Detect which cell encompasses the target text, then output its [X, Y] center coordinate. 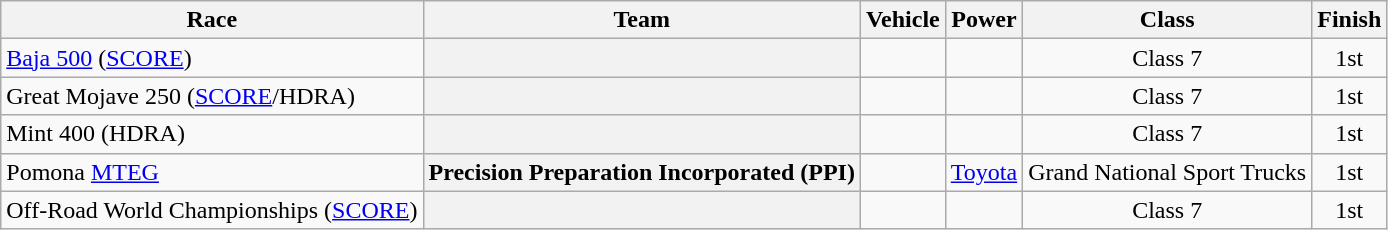
Team [642, 20]
Precision Preparation Incorporated (PPI) [642, 172]
Great Mojave 250 (SCORE/HDRA) [212, 96]
Class [1168, 20]
Toyota [984, 172]
Finish [1350, 20]
Grand National Sport Trucks [1168, 172]
Vehicle [902, 20]
Race [212, 20]
Pomona MTEG [212, 172]
Power [984, 20]
Mint 400 (HDRA) [212, 134]
Off-Road World Championships (SCORE) [212, 210]
Baja 500 (SCORE) [212, 58]
